Locate the cell with the specified text and output its [x, y] center coordinate. 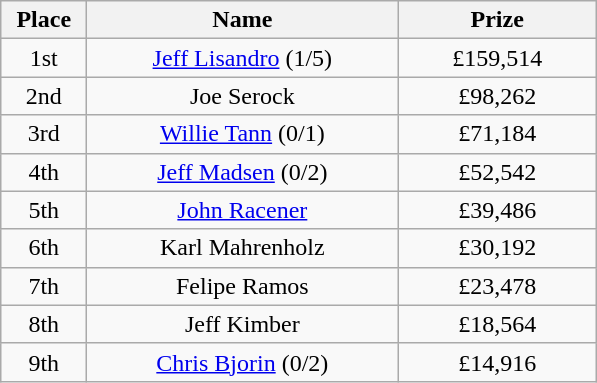
John Racener [242, 210]
£52,542 [498, 172]
Prize [498, 20]
Jeff Madsen (0/2) [242, 172]
Felipe Ramos [242, 286]
£71,184 [498, 134]
3rd [44, 134]
5th [44, 210]
4th [44, 172]
2nd [44, 96]
Karl Mahrenholz [242, 248]
£18,564 [498, 324]
Jeff Kimber [242, 324]
Chris Bjorin (0/2) [242, 362]
6th [44, 248]
£30,192 [498, 248]
£14,916 [498, 362]
Joe Serock [242, 96]
Place [44, 20]
8th [44, 324]
7th [44, 286]
9th [44, 362]
£39,486 [498, 210]
£159,514 [498, 58]
Name [242, 20]
1st [44, 58]
£98,262 [498, 96]
Willie Tann (0/1) [242, 134]
Jeff Lisandro (1/5) [242, 58]
£23,478 [498, 286]
